Output the (X, Y) coordinate of the center of the cell containing the given text.  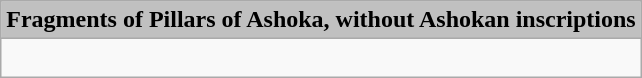
Fragments of Pillars of Ashoka, without Ashokan inscriptions (321, 20)
